Detect which cell encompasses the target text, then output its (X, Y) center coordinate. 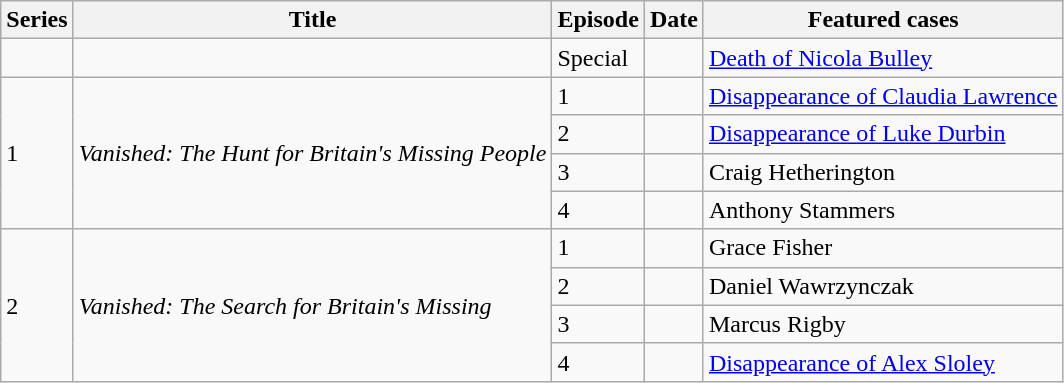
Date (674, 20)
Disappearance of Claudia Lawrence (883, 96)
Craig Hetherington (883, 172)
Daniel Wawrzynczak (883, 286)
Grace Fisher (883, 248)
Vanished: The Search for Britain's Missing (312, 305)
Vanished: The Hunt for Britain's Missing People (312, 153)
Featured cases (883, 20)
Disappearance of Luke Durbin (883, 134)
Special (598, 58)
Anthony Stammers (883, 210)
Episode (598, 20)
Disappearance of Alex Sloley (883, 362)
Series (37, 20)
Death of Nicola Bulley (883, 58)
Marcus Rigby (883, 324)
Title (312, 20)
